Scan for the cell matching the given text and deliver its (x, y) coordinate at center. 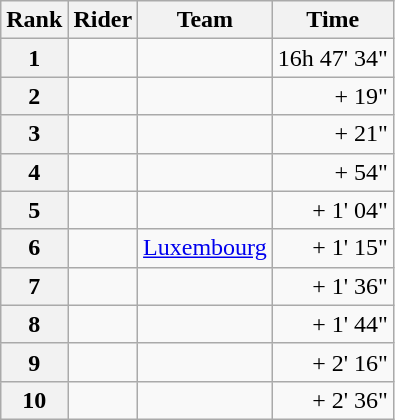
3 (34, 134)
+ 54" (332, 172)
+ 19" (332, 96)
+ 1' 04" (332, 210)
Rank (34, 20)
6 (34, 248)
2 (34, 96)
1 (34, 58)
+ 1' 36" (332, 286)
Rider (103, 20)
Luxembourg (206, 248)
5 (34, 210)
10 (34, 400)
+ 1' 44" (332, 324)
+ 2' 36" (332, 400)
Time (332, 20)
+ 2' 16" (332, 362)
Team (206, 20)
8 (34, 324)
16h 47' 34" (332, 58)
7 (34, 286)
4 (34, 172)
9 (34, 362)
+ 21" (332, 134)
+ 1' 15" (332, 248)
